Detect which cell encompasses the target text, then output its (x, y) center coordinate. 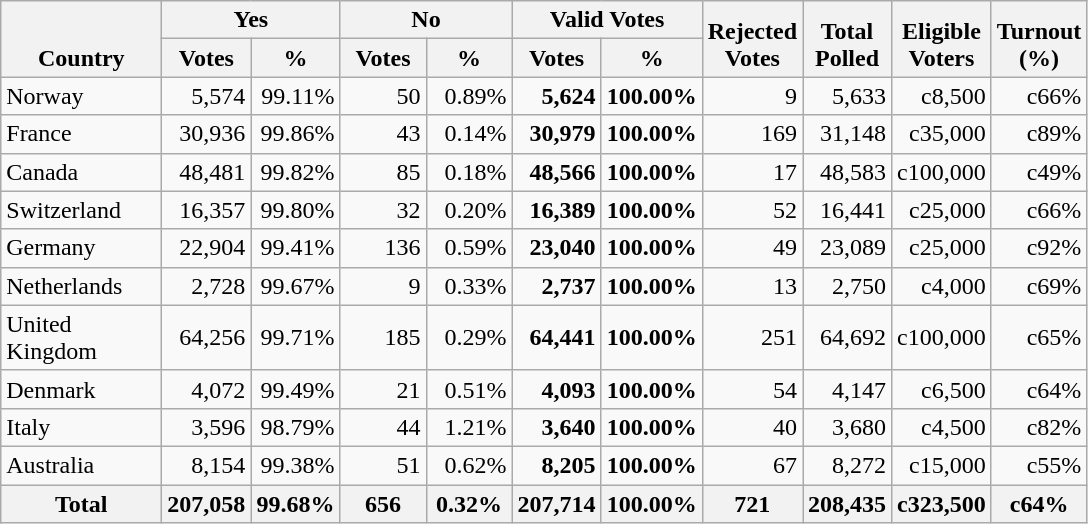
99.86% (296, 134)
64,692 (848, 338)
23,040 (556, 248)
64,441 (556, 338)
Germany (82, 248)
8,272 (848, 465)
99.38% (296, 465)
23,089 (848, 248)
17 (752, 172)
207,058 (206, 503)
99.82% (296, 172)
99.49% (296, 389)
c65% (1039, 338)
98.79% (296, 427)
99.80% (296, 210)
99.67% (296, 286)
0.14% (469, 134)
c82% (1039, 427)
99.41% (296, 248)
251 (752, 338)
0.59% (469, 248)
Country (82, 39)
2,750 (848, 286)
49 (752, 248)
Valid Votes (607, 20)
3,680 (848, 427)
185 (383, 338)
Netherlands (82, 286)
0.62% (469, 465)
5,574 (206, 96)
c89% (1039, 134)
Yes (251, 20)
0.33% (469, 286)
67 (752, 465)
0.32% (469, 503)
United Kingdom (82, 338)
Switzerland (82, 210)
43 (383, 134)
48,583 (848, 172)
48,566 (556, 172)
99.11% (296, 96)
Australia (82, 465)
32 (383, 210)
0.89% (469, 96)
656 (383, 503)
c55% (1039, 465)
0.20% (469, 210)
Canada (82, 172)
c4,500 (942, 427)
4,072 (206, 389)
99.68% (296, 503)
c49% (1039, 172)
40 (752, 427)
Norway (82, 96)
4,147 (848, 389)
22,904 (206, 248)
136 (383, 248)
99.71% (296, 338)
48,481 (206, 172)
c92% (1039, 248)
21 (383, 389)
1.21% (469, 427)
13 (752, 286)
Total (82, 503)
50 (383, 96)
Italy (82, 427)
44 (383, 427)
207,714 (556, 503)
Denmark (82, 389)
France (82, 134)
721 (752, 503)
30,936 (206, 134)
208,435 (848, 503)
0.29% (469, 338)
52 (752, 210)
c8,500 (942, 96)
16,357 (206, 210)
2,737 (556, 286)
169 (752, 134)
No (426, 20)
TotalPolled (848, 39)
5,633 (848, 96)
30,979 (556, 134)
31,148 (848, 134)
c15,000 (942, 465)
85 (383, 172)
c35,000 (942, 134)
RejectedVotes (752, 39)
c6,500 (942, 389)
2,728 (206, 286)
0.18% (469, 172)
EligibleVoters (942, 39)
3,640 (556, 427)
54 (752, 389)
51 (383, 465)
4,093 (556, 389)
c69% (1039, 286)
3,596 (206, 427)
8,154 (206, 465)
5,624 (556, 96)
0.51% (469, 389)
16,389 (556, 210)
64,256 (206, 338)
c4,000 (942, 286)
8,205 (556, 465)
16,441 (848, 210)
c323,500 (942, 503)
Turnout(%) (1039, 39)
